Output the (x, y) coordinate of the center of the cell containing the given text.  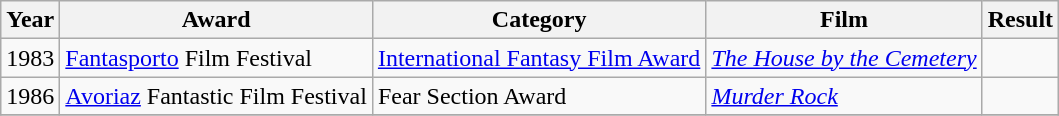
Film (844, 20)
Avoriaz Fantastic Film Festival (216, 96)
Murder Rock (844, 96)
International Fantasy Film Award (538, 58)
The House by the Cemetery (844, 58)
Year (30, 20)
Award (216, 20)
1983 (30, 58)
Fear Section Award (538, 96)
1986 (30, 96)
Category (538, 20)
Result (1020, 20)
Fantasporto Film Festival (216, 58)
